Return the (x, y) coordinate for the center point of the cell that contains the specified text.  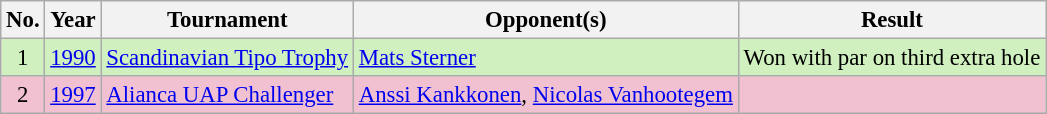
Won with par on third extra hole (892, 58)
Mats Sterner (546, 58)
1997 (73, 95)
No. (23, 20)
Scandinavian Tipo Trophy (227, 58)
Result (892, 20)
Anssi Kankkonen, Nicolas Vanhootegem (546, 95)
Year (73, 20)
1 (23, 58)
1990 (73, 58)
Tournament (227, 20)
Opponent(s) (546, 20)
2 (23, 95)
Alianca UAP Challenger (227, 95)
